Output the [X, Y] coordinate of the center of the cell containing the given text.  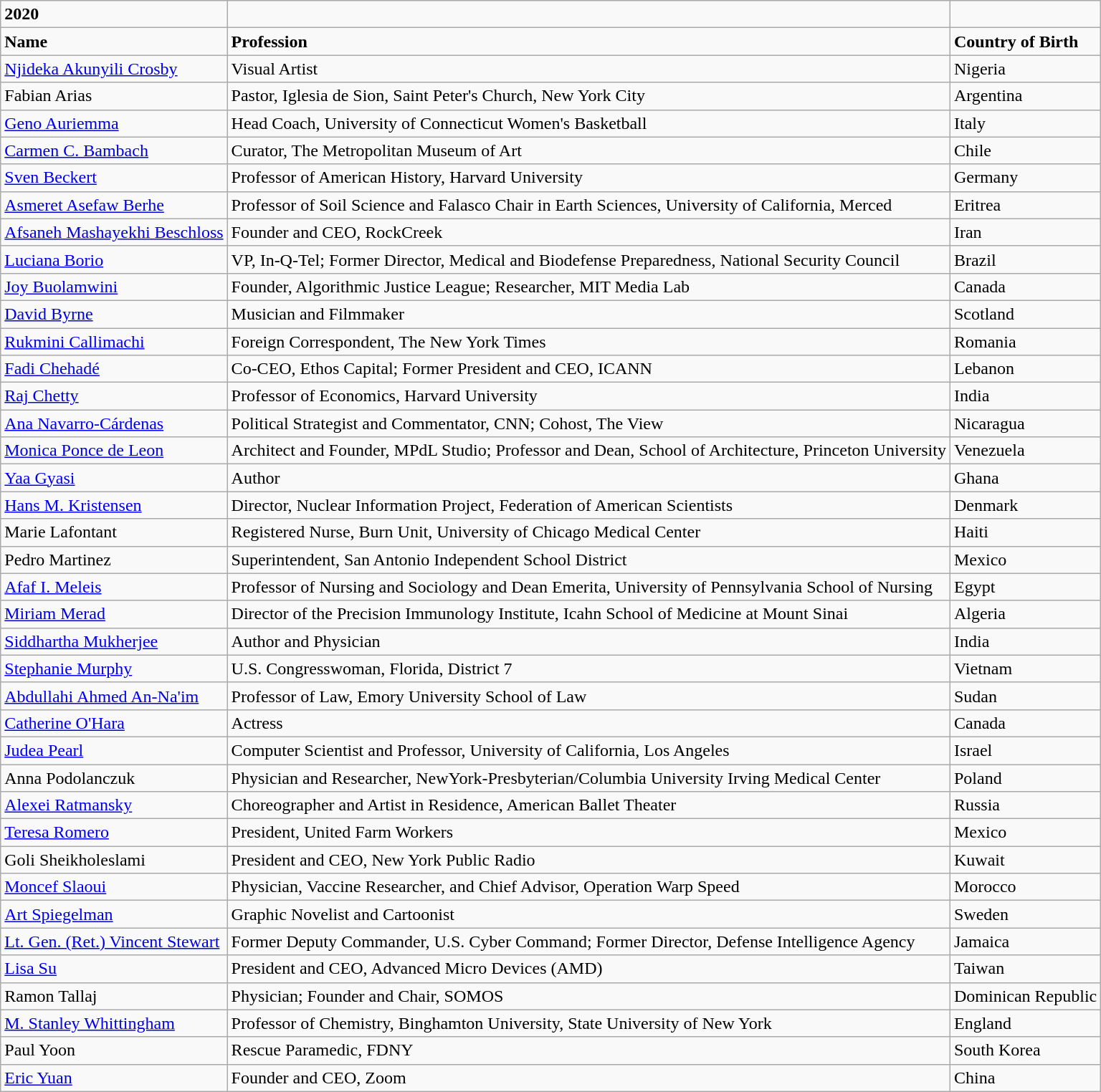
Founder and CEO, RockCreek [588, 232]
Computer Scientist and Professor, University of California, Los Angeles [588, 750]
2020 [114, 14]
VP, In-Q-Tel; Former Director, Medical and Biodefense Preparedness, National Security Council [588, 259]
Founder and CEO, Zoom [588, 1078]
Stephanie Murphy [114, 669]
Country of Birth [1025, 42]
Afaf I. Meleis [114, 587]
Co-CEO, Ethos Capital; Former President and CEO, ICANN [588, 369]
Abdullahi Ahmed An-Na'im [114, 696]
Moncef Slaoui [114, 887]
Germany [1025, 178]
Joy Buolamwini [114, 287]
Njideka Akunyili Crosby [114, 69]
Foreign Correspondent, The New York Times [588, 342]
Romania [1025, 342]
Physician; Founder and Chair, SOMOS [588, 996]
Lt. Gen. (Ret.) Vincent Stewart [114, 942]
Lisa Su [114, 969]
Jamaica [1025, 942]
Professor of Soil Science and Falasco Chair in Earth Sciences, University of California, Merced [588, 205]
South Korea [1025, 1050]
Siddhartha Mukherjee [114, 641]
China [1025, 1078]
Ghana [1025, 478]
Afsaneh Mashayekhi Beschloss [114, 232]
Kuwait [1025, 860]
Pastor, Iglesia de Sion, Saint Peter's Church, New York City [588, 96]
M. Stanley Whittingham [114, 1023]
Former Deputy Commander, U.S. Cyber Command; Former Director, Defense Intelligence Agency [588, 942]
Art Spiegelman [114, 914]
Name [114, 42]
Nigeria [1025, 69]
President and CEO, New York Public Radio [588, 860]
Architect and Founder, MPdL Studio; Professor and Dean, School of Architecture, Princeton University [588, 451]
Venezuela [1025, 451]
Hans M. Kristensen [114, 505]
Profession [588, 42]
Pedro Martinez [114, 560]
Physician and Researcher, NewYork-Presbyterian/Columbia University Irving Medical Center [588, 777]
Graphic Novelist and Cartoonist [588, 914]
Morocco [1025, 887]
Director, Nuclear Information Project, Federation of American Scientists [588, 505]
Goli Sheikholeslami [114, 860]
Russia [1025, 805]
Author and Physician [588, 641]
Paul Yoon [114, 1050]
Professor of Economics, Harvard University [588, 396]
Brazil [1025, 259]
Algeria [1025, 614]
Geno Auriemma [114, 123]
Registered Nurse, Burn Unit, University of Chicago Medical Center [588, 532]
Professor of American History, Harvard University [588, 178]
Denmark [1025, 505]
Physician, Vaccine Researcher, and Chief Advisor, Operation Warp Speed [588, 887]
Professor of Nursing and Sociology and Dean Emerita, University of Pennsylvania School of Nursing [588, 587]
Italy [1025, 123]
Chile [1025, 150]
Fabian Arias [114, 96]
Lebanon [1025, 369]
Visual Artist [588, 69]
Argentina [1025, 96]
Rukmini Callimachi [114, 342]
Catherine O'Hara [114, 723]
Author [588, 478]
Professor of Law, Emory University School of Law [588, 696]
Marie Lafontant [114, 532]
Haiti [1025, 532]
Ana Navarro-Cárdenas [114, 423]
Carmen C. Bambach [114, 150]
Judea Pearl [114, 750]
Sudan [1025, 696]
Actress [588, 723]
Nicaragua [1025, 423]
Scotland [1025, 314]
David Byrne [114, 314]
Director of the Precision Immunology Institute, Icahn School of Medicine at Mount Sinai [588, 614]
U.S. Congresswoman, Florida, District 7 [588, 669]
Egypt [1025, 587]
Curator, The Metropolitan Museum of Art [588, 150]
England [1025, 1023]
Choreographer and Artist in Residence, American Ballet Theater [588, 805]
Miriam Merad [114, 614]
Anna Podolanczuk [114, 777]
President and CEO, Advanced Micro Devices (AMD) [588, 969]
Iran [1025, 232]
Asmeret Asefaw Berhe [114, 205]
Alexei Ratmansky [114, 805]
Professor of Chemistry, Binghamton University, State University of New York [588, 1023]
Dominican Republic [1025, 996]
Fadi Chehadé [114, 369]
President, United Farm Workers [588, 833]
Founder, Algorithmic Justice League; Researcher, MIT Media Lab [588, 287]
Poland [1025, 777]
Vietnam [1025, 669]
Luciana Borio [114, 259]
Yaa Gyasi [114, 478]
Israel [1025, 750]
Taiwan [1025, 969]
Superintendent, San Antonio Independent School District [588, 560]
Sweden [1025, 914]
Monica Ponce de Leon [114, 451]
Musician and Filmmaker [588, 314]
Rescue Paramedic, FDNY [588, 1050]
Teresa Romero [114, 833]
Head Coach, University of Connecticut Women's Basketball [588, 123]
Eritrea [1025, 205]
Sven Beckert [114, 178]
Raj Chetty [114, 396]
Political Strategist and Commentator, CNN; Cohost, The View [588, 423]
Ramon Tallaj [114, 996]
Eric Yuan [114, 1078]
